Scan for the cell matching the given text and deliver its (x, y) coordinate at center. 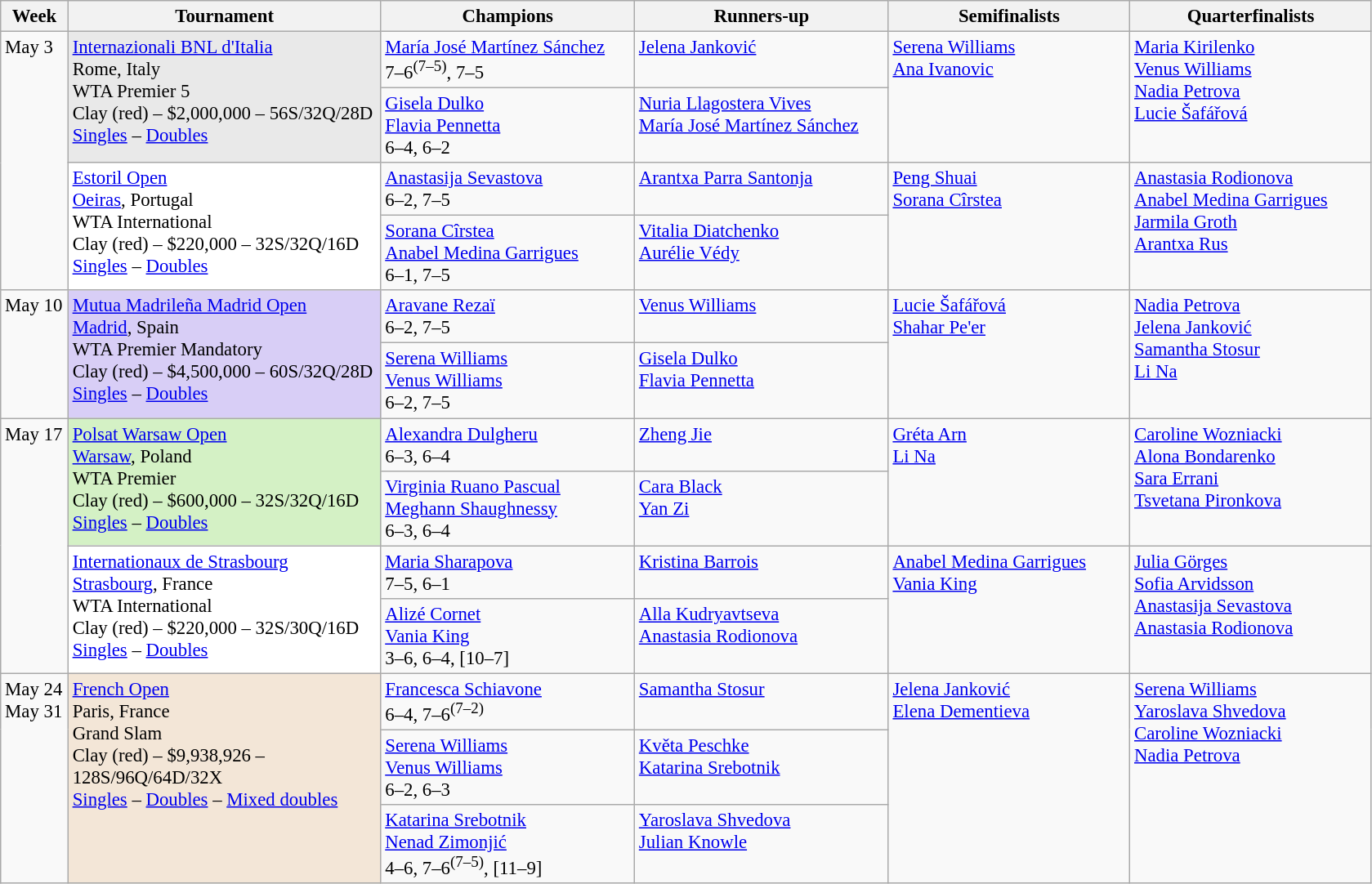
Květa Peschke Katarina Srebotnik (762, 767)
Gisela Dulko Flavia Pennetta6–4, 6–2 (508, 126)
Peng Shuai Sorana Cîrstea (1009, 226)
Yaroslava Shvedova Julian Knowle (762, 844)
Anastasia Rodionova Anabel Medina Garrigues Jarmila Groth Arantxa Rus (1251, 226)
Serena Williams Venus Williams6–2, 7–5 (508, 381)
Estoril Open Oeiras, PortugalWTA InternationalClay (red) – $220,000 – 32S/32Q/16DSingles – Doubles (224, 226)
May 10 (34, 355)
Nuria Llagostera Vives María José Martínez Sánchez (762, 126)
Semifinalists (1009, 16)
Caroline Wozniacki Alona Bondarenko Sara Errani Tsvetana Pironkova (1251, 482)
Week (34, 16)
Anabel Medina Garrigues Vania King (1009, 609)
Champions (508, 16)
Mutua Madrileña Madrid Open Madrid, SpainWTA Premier MandatoryClay (red) – $4,500,000 – 60S/32Q/28DSingles – Doubles (224, 355)
Julia Görges Sofia Arvidsson Anastasija Sevastova Anastasia Rodionova (1251, 609)
Nadia Petrova Jelena Janković Samantha Stosur Li Na (1251, 355)
Kristina Barrois (762, 572)
Vitalia Diatchenko Aurélie Védy (762, 253)
May 24May 31 (34, 778)
Sorana Cîrstea Anabel Medina Garrigues6–1, 7–5 (508, 253)
Katarina Srebotnik Nenad Zimonjić4–6, 7–6(7–5), [11–9] (508, 844)
Serena Williams Ana Ivanovic (1009, 98)
Francesca Schiavone6–4, 7–6(7–2) (508, 701)
Serena Williams Venus Williams6–2, 6–3 (508, 767)
Alizé Cornet Vania King3–6, 6–4, [10–7] (508, 636)
Alexandra Dulgheru 6–3, 6–4 (508, 444)
Arantxa Parra Santonja (762, 190)
Virginia Ruano Pascual Meghann Shaughnessy6–3, 6–4 (508, 508)
Polsat Warsaw Open Warsaw, PolandWTA PremierClay (red) – $600,000 – 32S/32Q/16DSingles – Doubles (224, 482)
Gréta Arn Li Na (1009, 482)
Zheng Jie (762, 444)
Cara Black Yan Zi (762, 508)
Serena Williams Yaroslava Shvedova Caroline Wozniacki Nadia Petrova (1251, 778)
Maria Kirilenko Venus Williams Nadia Petrova Lucie Šafářová (1251, 98)
Quarterfinalists (1251, 16)
Alla Kudryavtseva Anastasia Rodionova (762, 636)
Samantha Stosur (762, 701)
Gisela Dulko Flavia Pennetta (762, 381)
María José Martínez Sánchez7–6(7–5), 7–5 (508, 60)
Anastasija Sevastova6–2, 7–5 (508, 190)
Venus Williams (762, 317)
May 17 (34, 546)
Maria Sharapova7–5, 6–1 (508, 572)
Jelena Janković Elena Dementieva (1009, 778)
Lucie Šafářová Shahar Pe'er (1009, 355)
Jelena Janković (762, 60)
Internazionali BNL d'Italia Rome, ItalyWTA Premier 5Clay (red) – $2,000,000 – 56S/32Q/28DSingles – Doubles (224, 98)
Runners-up (762, 16)
Tournament (224, 16)
Internationaux de Strasbourg Strasbourg, FranceWTA InternationalClay (red) – $220,000 – 32S/30Q/16DSingles – Doubles (224, 609)
French Open Paris, FranceGrand SlamClay (red) – $9,938,926 – 128S/96Q/64D/32XSingles – Doubles – Mixed doubles (224, 778)
Aravane Rezaï 6–2, 7–5 (508, 317)
May 3 (34, 162)
